Provide the (X, Y) coordinate of the cell's center where the given text is located.  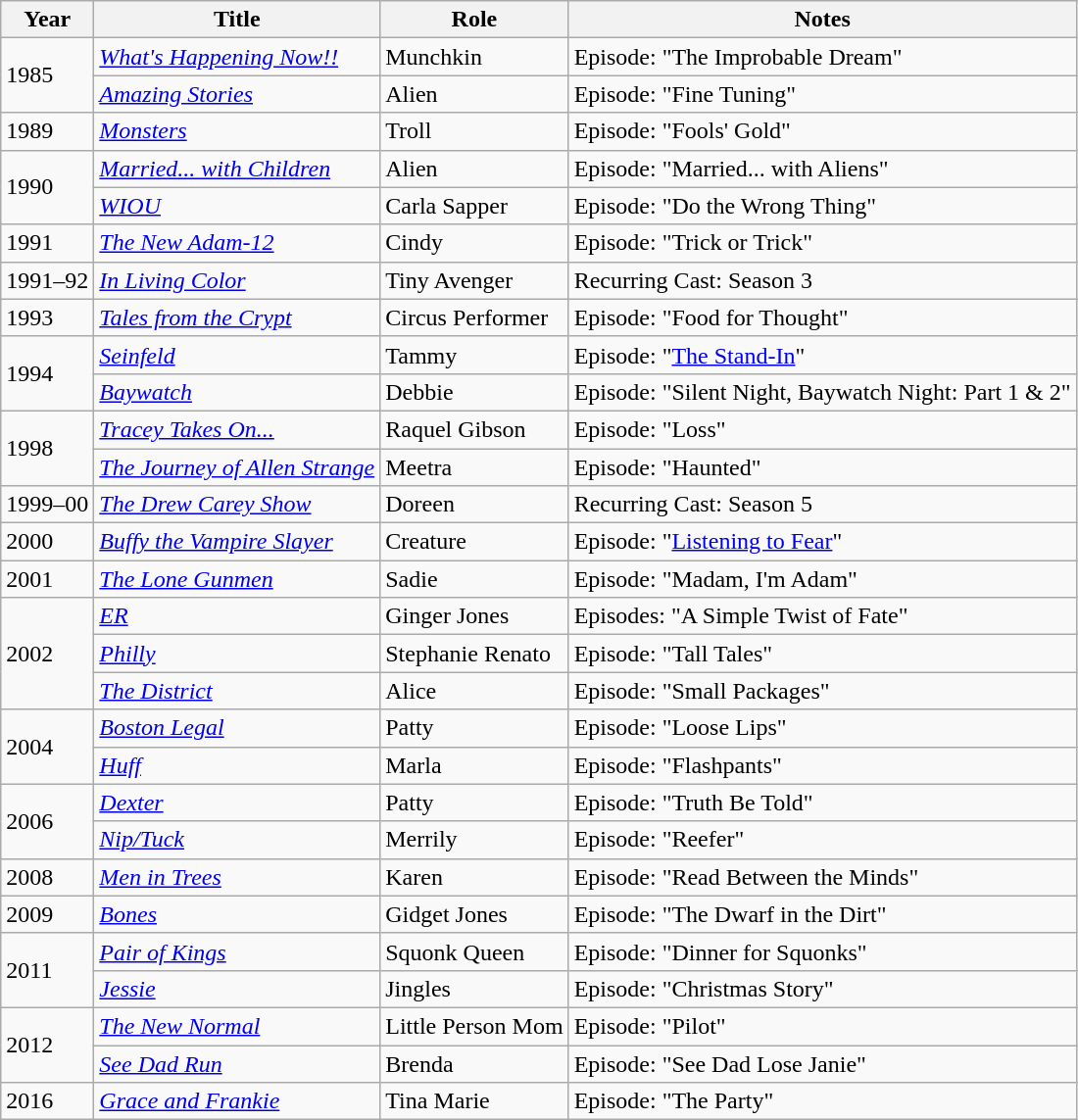
Title (237, 20)
1994 (47, 373)
Buffy the Vampire Slayer (237, 542)
Tiny Avenger (474, 280)
The District (237, 691)
Episode: "Truth Be Told" (822, 803)
Episode: "Listening to Fear" (822, 542)
Episode: "Small Packages" (822, 691)
Year (47, 20)
Jingles (474, 989)
2008 (47, 877)
Recurring Cast: Season 5 (822, 505)
Merrily (474, 840)
1985 (47, 75)
Episode: "Madam, I'm Adam" (822, 579)
Episode: "Haunted" (822, 467)
The New Adam-12 (237, 243)
Meetra (474, 467)
Boston Legal (237, 728)
2001 (47, 579)
Recurring Cast: Season 3 (822, 280)
Karen (474, 877)
Episodes: "A Simple Twist of Fate" (822, 616)
Jessie (237, 989)
Episode: "The Improbable Dream" (822, 57)
Tammy (474, 355)
2012 (47, 1045)
Episode: "Loss" (822, 429)
1989 (47, 131)
Episode: "The Dwarf in the Dirt" (822, 914)
Dexter (237, 803)
1990 (47, 187)
Doreen (474, 505)
Tracey Takes On... (237, 429)
Baywatch (237, 392)
1993 (47, 317)
Raquel Gibson (474, 429)
Creature (474, 542)
Tales from the Crypt (237, 317)
See Dad Run (237, 1063)
What's Happening Now!! (237, 57)
WIOU (237, 206)
Pair of Kings (237, 951)
Episode: "Read Between the Minds" (822, 877)
2000 (47, 542)
Brenda (474, 1063)
Role (474, 20)
Episode: "Fine Tuning" (822, 94)
2004 (47, 747)
Episode: "The Stand-In" (822, 355)
Monsters (237, 131)
Debbie (474, 392)
Bones (237, 914)
Squonk Queen (474, 951)
Episode: "Loose Lips" (822, 728)
Episode: "Married... with Aliens" (822, 169)
1998 (47, 448)
Huff (237, 765)
Episode: "Trick or Trick" (822, 243)
Episode: "Flashpants" (822, 765)
Men in Trees (237, 877)
1991–92 (47, 280)
Amazing Stories (237, 94)
Munchkin (474, 57)
2016 (47, 1101)
Episode: "Silent Night, Baywatch Night: Part 1 & 2" (822, 392)
Philly (237, 654)
The Drew Carey Show (237, 505)
Episode: "Dinner for Squonks" (822, 951)
2009 (47, 914)
Episode: "The Party" (822, 1101)
Alice (474, 691)
Grace and Frankie (237, 1101)
2002 (47, 654)
Cindy (474, 243)
Episode: "Do the Wrong Thing" (822, 206)
1991 (47, 243)
Married... with Children (237, 169)
Troll (474, 131)
Episode: "Reefer" (822, 840)
ER (237, 616)
The Lone Gunmen (237, 579)
Episode: "Fools' Gold" (822, 131)
Episode: "Food for Thought" (822, 317)
Little Person Mom (474, 1026)
Marla (474, 765)
Circus Performer (474, 317)
Notes (822, 20)
Seinfeld (237, 355)
2006 (47, 821)
1999–00 (47, 505)
Episode: "Christmas Story" (822, 989)
Gidget Jones (474, 914)
Episode: "Pilot" (822, 1026)
Sadie (474, 579)
The Journey of Allen Strange (237, 467)
Episode: "Tall Tales" (822, 654)
In Living Color (237, 280)
Carla Sapper (474, 206)
Tina Marie (474, 1101)
Ginger Jones (474, 616)
Episode: "See Dad Lose Janie" (822, 1063)
Stephanie Renato (474, 654)
Nip/Tuck (237, 840)
The New Normal (237, 1026)
2011 (47, 970)
